Scan for the cell matching the given text and deliver its [x, y] coordinate at center. 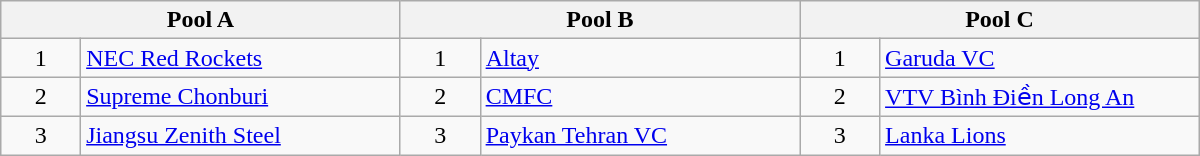
Garuda VC [1040, 58]
Supreme Chonburi [241, 97]
CMFC [640, 97]
Pool C [1000, 20]
Jiangsu Zenith Steel [241, 135]
NEC Red Rockets [241, 58]
Pool A [200, 20]
Pool B [600, 20]
Lanka Lions [1040, 135]
Paykan Tehran VC [640, 135]
VTV Bình Điền Long An [1040, 97]
Altay [640, 58]
